Output the [x, y] coordinate of the center of the cell containing the given text.  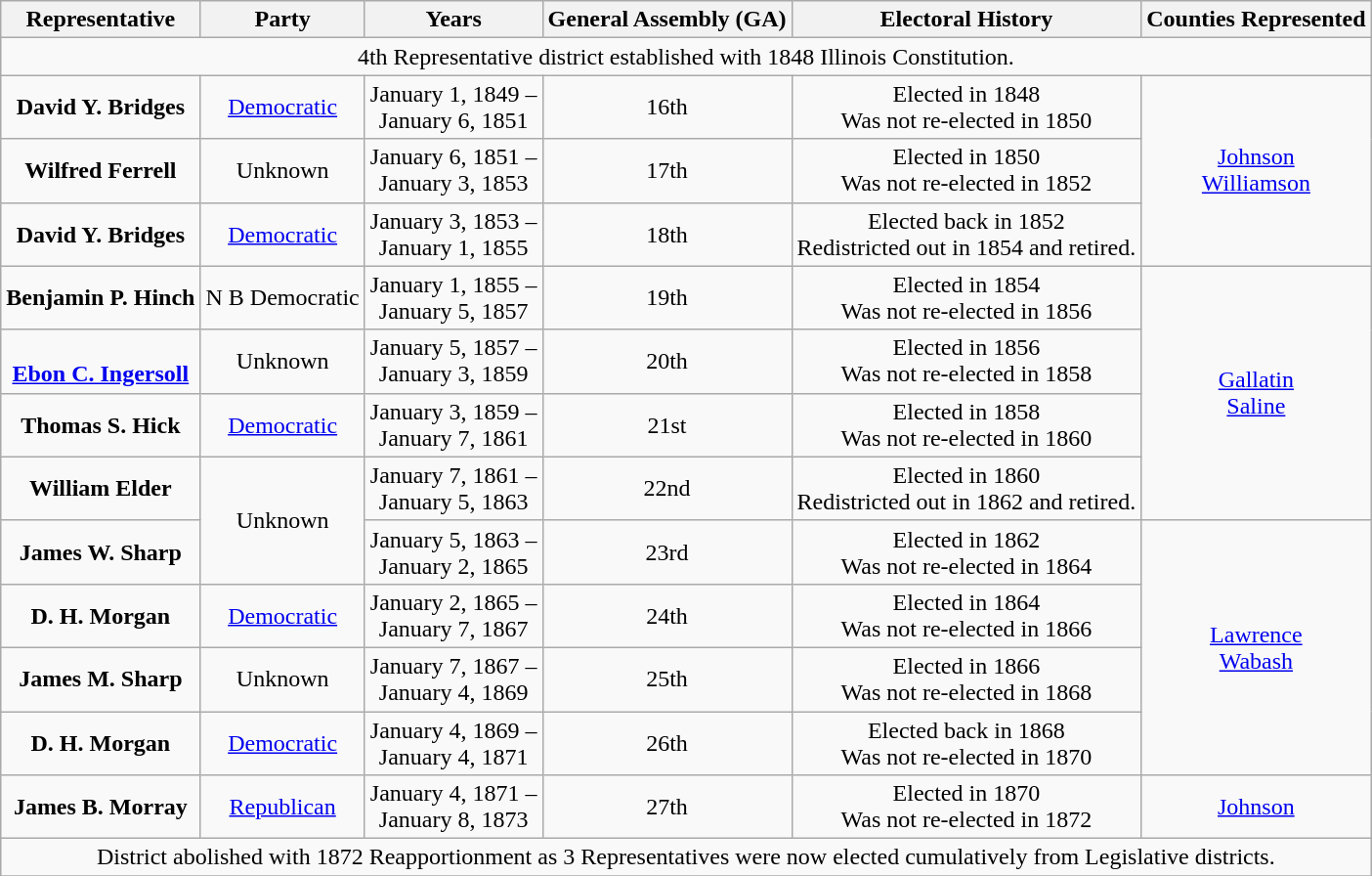
Elected in 1854Was not re-elected in 1856 [966, 297]
JohnsonWilliamson [1257, 170]
4th Representative district established with 1848 Illinois Constitution. [686, 57]
Elected back in 1868Was not re-elected in 1870 [966, 743]
22nd [666, 489]
18th [666, 235]
Elected in 1864Was not re-elected in 1866 [966, 616]
District abolished with 1872 Reapportionment as 3 Representatives were now elected cumulatively from Legislative districts. [686, 857]
20th [666, 362]
Elected in 1860Redistricted out in 1862 and retired. [966, 489]
January 4, 1869 –January 4, 1871 [453, 743]
Republican [282, 808]
19th [666, 297]
Ebon C. Ingersoll [101, 362]
LawrenceWabash [1257, 647]
January 4, 1871 –January 8, 1873 [453, 808]
Elected in 1856Was not re-elected in 1858 [966, 362]
January 7, 1861 –January 5, 1863 [453, 489]
General Assembly (GA) [666, 20]
23rd [666, 551]
January 6, 1851 –January 3, 1853 [453, 170]
Elected in 1866Was not re-elected in 1868 [966, 679]
17th [666, 170]
James W. Sharp [101, 551]
January 3, 1859 –January 7, 1861 [453, 424]
Thomas S. Hick [101, 424]
January 5, 1857 –January 3, 1859 [453, 362]
January 3, 1853 –January 1, 1855 [453, 235]
Elected in 1870Was not re-elected in 1872 [966, 808]
Elected in 1850Was not re-elected in 1852 [966, 170]
Elected in 1848Was not re-elected in 1850 [966, 108]
16th [666, 108]
Representative [101, 20]
January 1, 1849 –January 6, 1851 [453, 108]
24th [666, 616]
25th [666, 679]
Elected in 1862Was not re-elected in 1864 [966, 551]
January 2, 1865 –January 7, 1867 [453, 616]
January 5, 1863 –January 2, 1865 [453, 551]
Party [282, 20]
Elected back in 1852Redistricted out in 1854 and retired. [966, 235]
William Elder [101, 489]
21st [666, 424]
Electoral History [966, 20]
January 1, 1855 –January 5, 1857 [453, 297]
26th [666, 743]
Johnson [1257, 808]
Wilfred Ferrell [101, 170]
Elected in 1858Was not re-elected in 1860 [966, 424]
Benjamin P. Hinch [101, 297]
January 7, 1867 –January 4, 1869 [453, 679]
GallatinSaline [1257, 393]
27th [666, 808]
James M. Sharp [101, 679]
Years [453, 20]
James B. Morray [101, 808]
Counties Represented [1257, 20]
N B Democratic [282, 297]
